Search for the cell housing the specified text and yield its [X, Y] center coordinate. 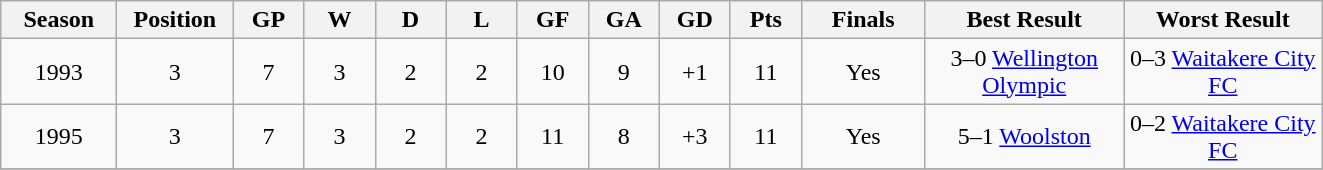
W [340, 20]
+1 [694, 72]
D [410, 20]
+3 [694, 136]
1993 [59, 72]
Finals [863, 20]
1995 [59, 136]
3–0 Wellington Olympic [1024, 72]
Best Result [1024, 20]
0–3 Waitakere City FC [1224, 72]
8 [624, 136]
0–2 Waitakere City FC [1224, 136]
GP [268, 20]
Pts [766, 20]
Season [59, 20]
GA [624, 20]
10 [552, 72]
GF [552, 20]
Position [175, 20]
L [482, 20]
GD [694, 20]
Worst Result [1224, 20]
5–1 Woolston [1024, 136]
9 [624, 72]
